Search for the cell housing the specified text and yield its [X, Y] center coordinate. 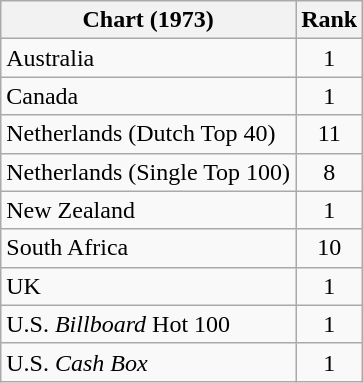
South Africa [148, 248]
Canada [148, 96]
Rank [330, 20]
10 [330, 248]
UK [148, 286]
New Zealand [148, 210]
8 [330, 172]
Chart (1973) [148, 20]
U.S. Cash Box [148, 362]
U.S. Billboard Hot 100 [148, 324]
Netherlands (Dutch Top 40) [148, 134]
Netherlands (Single Top 100) [148, 172]
11 [330, 134]
Australia [148, 58]
